Find where the given text appears and provide that cell's center as (x, y) coordinate. 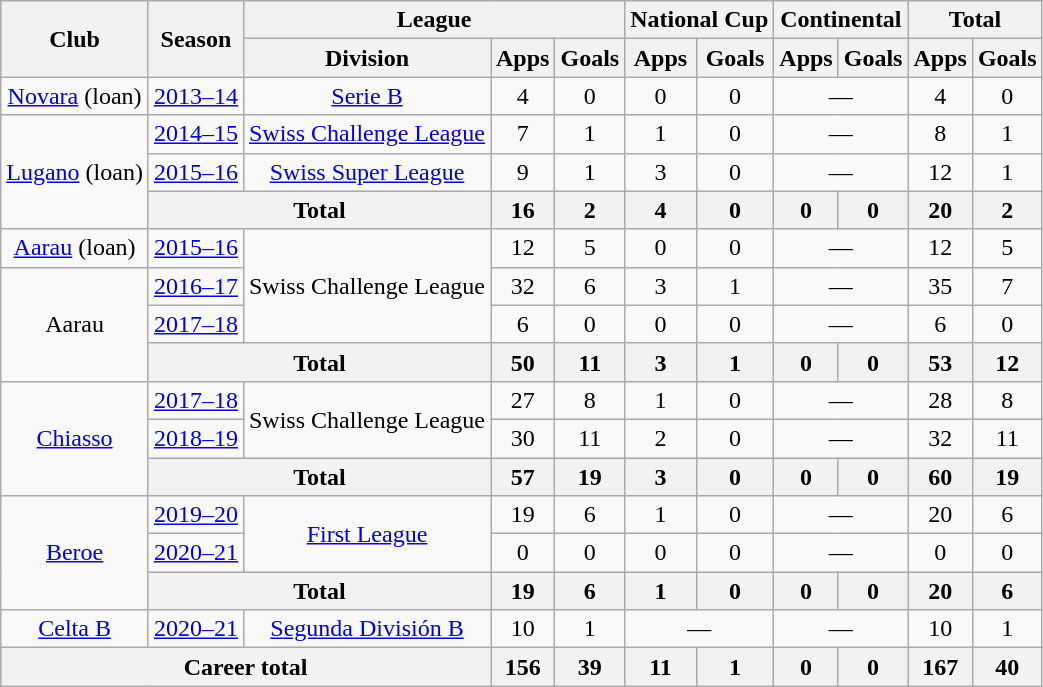
2018–19 (196, 438)
Season (196, 39)
30 (522, 438)
53 (940, 362)
League (434, 20)
16 (522, 210)
2016–17 (196, 286)
28 (940, 400)
Segunda División B (366, 629)
57 (522, 477)
Chiasso (75, 438)
50 (522, 362)
Aarau (75, 324)
Continental (841, 20)
2013–14 (196, 96)
167 (940, 667)
Swiss Super League (366, 172)
39 (590, 667)
Celta B (75, 629)
2019–20 (196, 515)
156 (522, 667)
Career total (246, 667)
Lugano (loan) (75, 172)
Beroe (75, 553)
2014–15 (196, 134)
National Cup (700, 20)
40 (1007, 667)
Club (75, 39)
9 (522, 172)
Division (366, 58)
Novara (loan) (75, 96)
Serie B (366, 96)
35 (940, 286)
Aarau (loan) (75, 248)
First League (366, 534)
60 (940, 477)
27 (522, 400)
